Scan for the cell matching the given text and deliver its (x, y) coordinate at center. 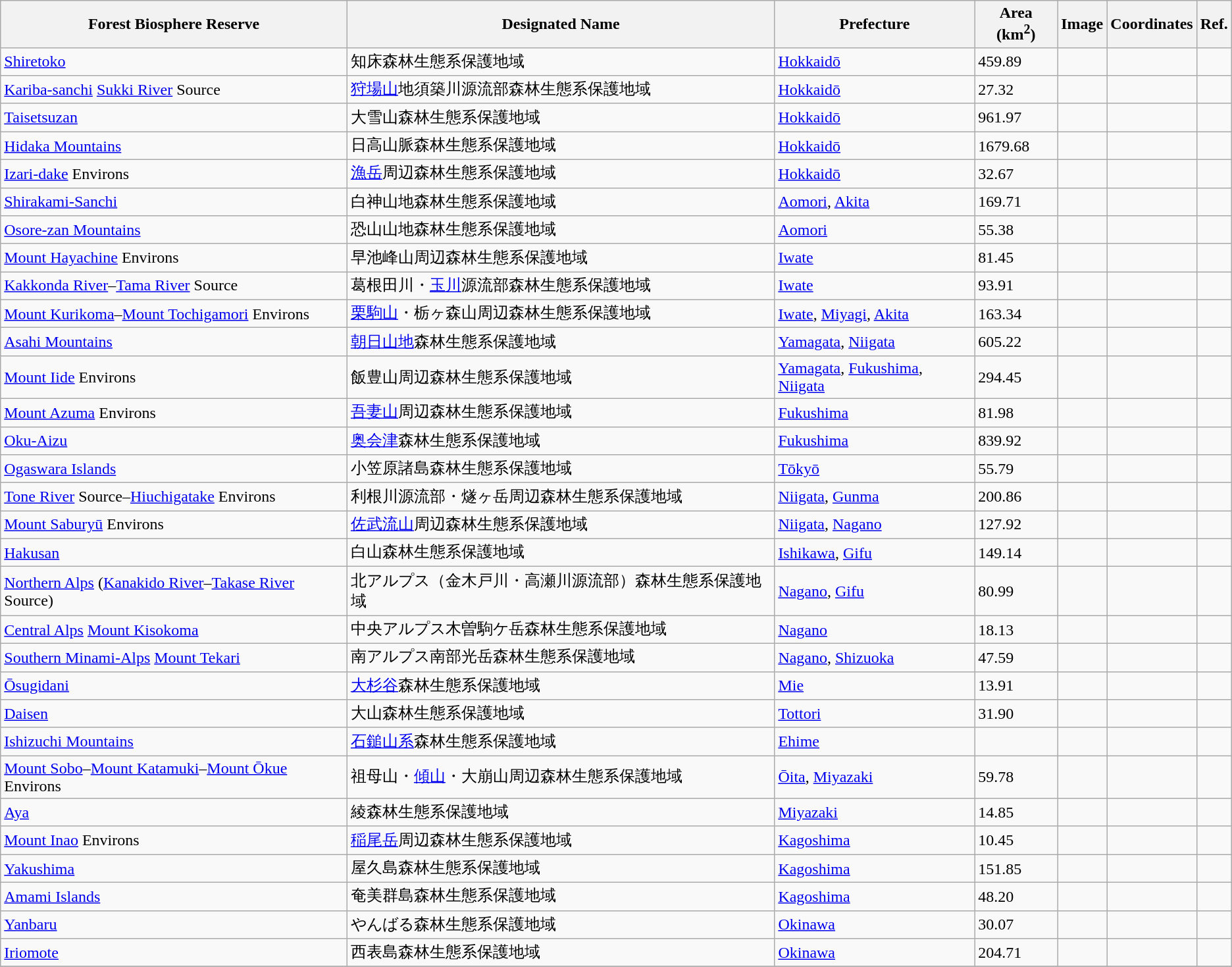
奄美群島森林生態系保護地域 (561, 897)
早池峰山周辺森林生態系保護地域 (561, 258)
Niigata, Nagano (875, 525)
小笠原諸島森林生態系保護地域 (561, 469)
Taisetsuzan (174, 117)
151.85 (1016, 869)
Niigata, Gunma (875, 496)
祖母山・傾山・大崩山周辺森林生態系保護地域 (561, 777)
飯豊山周辺森林生態系保護地域 (561, 377)
Yakushima (174, 869)
白神山地森林生態系保護地域 (561, 201)
Mount Hayachine Environs (174, 258)
綾森林生態系保護地域 (561, 812)
日高山脈森林生態系保護地域 (561, 146)
Yamagata, Niigata (875, 342)
Asahi Mountains (174, 342)
27.32 (1016, 90)
Oku-Aizu (174, 441)
Aomori, Akita (875, 201)
Aya (174, 812)
Nagano, Gifu (875, 591)
Ogaswara Islands (174, 469)
55.79 (1016, 469)
Aomori (875, 230)
Kariba-sanchi Sukki River Source (174, 90)
Shirakami-Sanchi (174, 201)
14.85 (1016, 812)
30.07 (1016, 924)
459.89 (1016, 62)
31.90 (1016, 714)
Coordinates (1152, 24)
稲尾岳周辺森林生態系保護地域 (561, 840)
Amami Islands (174, 897)
Miyazaki (875, 812)
大山森林生態系保護地域 (561, 714)
200.86 (1016, 496)
163.34 (1016, 313)
Tōkyō (875, 469)
中央アルプス木曽駒ケ岳森林生態系保護地域 (561, 629)
大雪山森林生態系保護地域 (561, 117)
Image (1082, 24)
Mount Iide Environs (174, 377)
朝日山地森林生態系保護地域 (561, 342)
南アルプス南部光岳森林生態系保護地域 (561, 658)
Ōita, Miyazaki (875, 777)
やんばる森林生態系保護地域 (561, 924)
石鎚山系森林生態系保護地域 (561, 741)
大杉谷森林生態系保護地域 (561, 686)
Mount Azuma Environs (174, 413)
葛根田川・玉川源流部森林生態系保護地域 (561, 286)
Mount Kurikoma–Mount Tochigamori Environs (174, 313)
Osore-zan Mountains (174, 230)
839.92 (1016, 441)
奥会津森林生態系保護地域 (561, 441)
Yanbaru (174, 924)
59.78 (1016, 777)
恐山山地森林生態系保護地域 (561, 230)
Mount Saburyū Environs (174, 525)
佐武流山周辺森林生態系保護地域 (561, 525)
Ref. (1214, 24)
Northern Alps (Kanakido River–Takase River Source) (174, 591)
知床森林生態系保護地域 (561, 62)
80.99 (1016, 591)
47.59 (1016, 658)
Iriomote (174, 953)
Tone River Source–Hiuchigatake Environs (174, 496)
32.67 (1016, 174)
204.71 (1016, 953)
吾妻山周辺森林生態系保護地域 (561, 413)
北アルプス（金木戸川・高瀬川源流部）森林生態系保護地域 (561, 591)
Area (km2) (1016, 24)
961.97 (1016, 117)
Daisen (174, 714)
Iwate, Miyagi, Akita (875, 313)
127.92 (1016, 525)
白山森林生態系保護地域 (561, 553)
48.20 (1016, 897)
Mount Sobo–Mount Katamuki–Mount Ōkue Environs (174, 777)
55.38 (1016, 230)
13.91 (1016, 686)
169.71 (1016, 201)
Mount Inao Environs (174, 840)
Nagano (875, 629)
Ishizuchi Mountains (174, 741)
Southern Minami-Alps Mount Tekari (174, 658)
漁岳周辺森林生態系保護地域 (561, 174)
605.22 (1016, 342)
149.14 (1016, 553)
Designated Name (561, 24)
Ōsugidani (174, 686)
Kakkonda River–Tama River Source (174, 286)
18.13 (1016, 629)
屋久島森林生態系保護地域 (561, 869)
Izari-dake Environs (174, 174)
Hakusan (174, 553)
Central Alps Mount Kisokoma (174, 629)
81.98 (1016, 413)
10.45 (1016, 840)
栗駒山・栃ヶ森山周辺森林生態系保護地域 (561, 313)
西表島森林生態系保護地域 (561, 953)
Forest Biosphere Reserve (174, 24)
Mie (875, 686)
狩場山地須築川源流部森林生態系保護地域 (561, 90)
Tottori (875, 714)
Hidaka Mountains (174, 146)
Ehime (875, 741)
1679.68 (1016, 146)
Yamagata, Fukushima, Niigata (875, 377)
利根川源流部・燧ヶ岳周辺森林生態系保護地域 (561, 496)
294.45 (1016, 377)
81.45 (1016, 258)
Prefecture (875, 24)
Shiretoko (174, 62)
Nagano, Shizuoka (875, 658)
93.91 (1016, 286)
Ishikawa, Gifu (875, 553)
